For the text-containing cell, return its midpoint in [x, y] coordinate format. 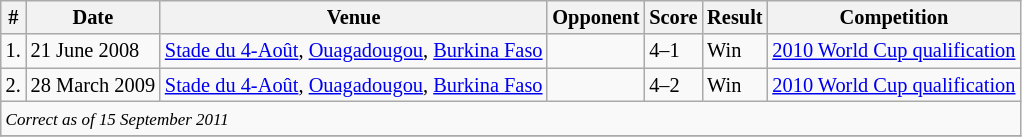
4–1 [673, 51]
Venue [354, 17]
Score [673, 17]
Date [93, 17]
# [14, 17]
Correct as of 15 September 2011 [511, 118]
28 March 2009 [93, 85]
2. [14, 85]
21 June 2008 [93, 51]
Result [734, 17]
4–2 [673, 85]
Competition [894, 17]
Opponent [596, 17]
1. [14, 51]
